Return the (X, Y) coordinate for the center point of the cell that contains the specified text.  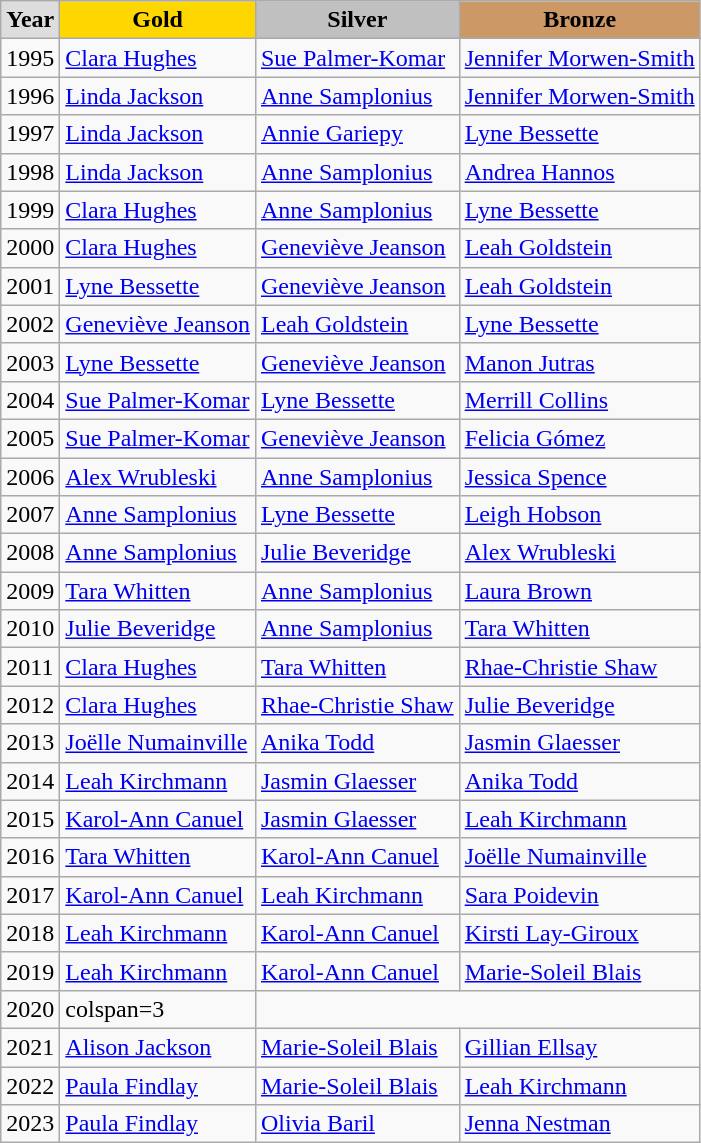
2012 (30, 705)
Sara Poidevin (580, 895)
Gillian Ellsay (580, 1047)
Kirsti Lay-Giroux (580, 933)
2010 (30, 629)
2014 (30, 781)
2005 (30, 438)
2015 (30, 819)
Leigh Hobson (580, 515)
2021 (30, 1047)
Felicia Gómez (580, 438)
2016 (30, 857)
2003 (30, 362)
colspan=3 (158, 1009)
2020 (30, 1009)
2022 (30, 1085)
2000 (30, 248)
2002 (30, 324)
2008 (30, 553)
1999 (30, 210)
2011 (30, 667)
1995 (30, 58)
Merrill Collins (580, 400)
Laura Brown (580, 591)
Gold (158, 20)
Olivia Baril (357, 1124)
2018 (30, 933)
Jessica Spence (580, 477)
2009 (30, 591)
Manon Jutras (580, 362)
Year (30, 20)
2019 (30, 971)
Silver (357, 20)
2006 (30, 477)
2017 (30, 895)
2013 (30, 743)
1998 (30, 172)
1997 (30, 134)
Annie Gariepy (357, 134)
2007 (30, 515)
Andrea Hannos (580, 172)
Jenna Nestman (580, 1124)
1996 (30, 96)
Bronze (580, 20)
2001 (30, 286)
2023 (30, 1124)
Alison Jackson (158, 1047)
2004 (30, 400)
